Determine the (X, Y) coordinate at the center of the cell enclosing the given text.  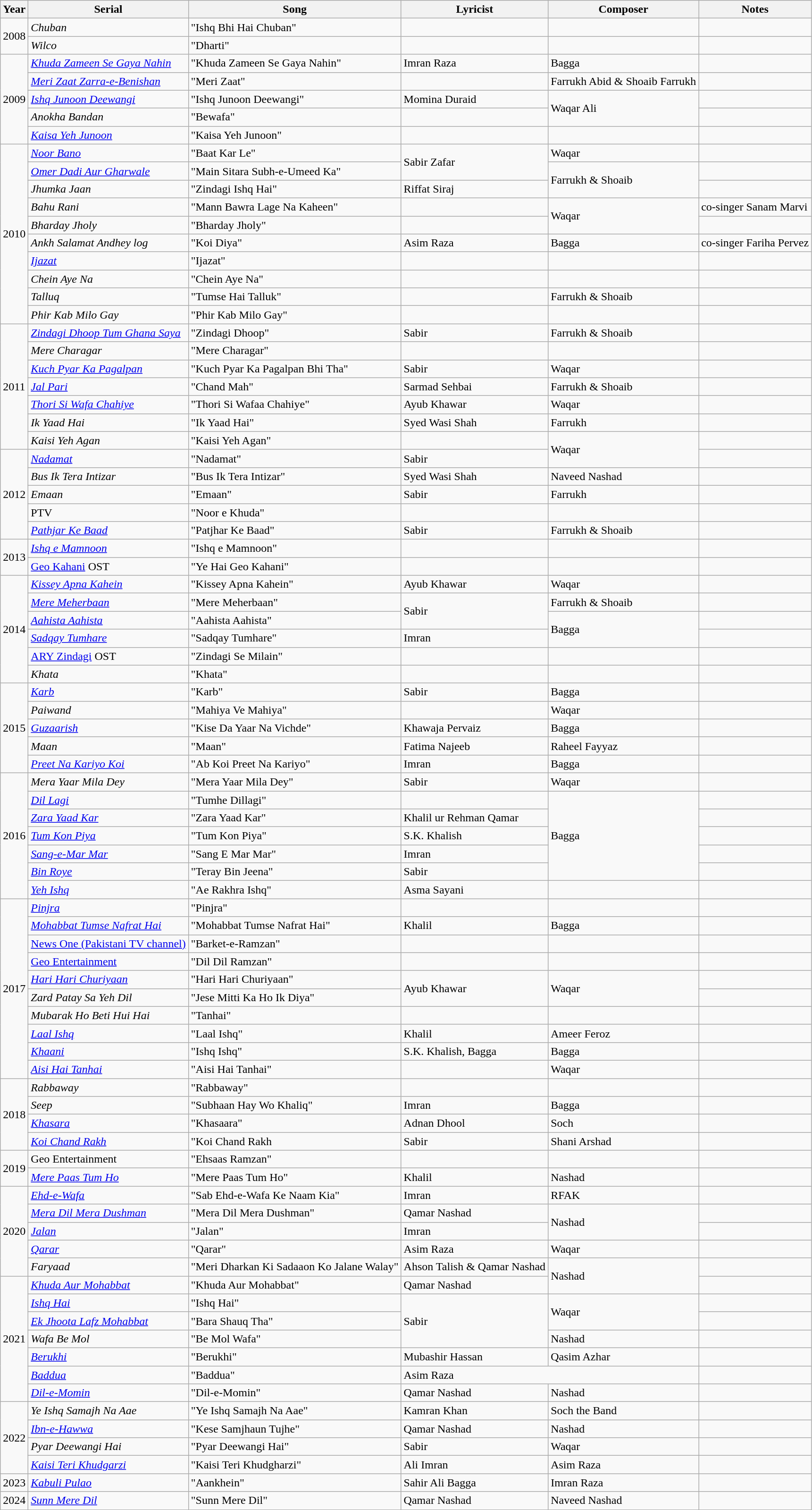
co-singer Sanam Marvi (755, 207)
"Khuda Zameen Se Gaya Nahin" (294, 63)
"Tum Kon Piya" (294, 836)
"Emaan" (294, 494)
Ali Imran (475, 1465)
Serial (109, 9)
2013 (14, 557)
"Khuda Aur Mohabbat" (294, 1285)
Tum Kon Piya (109, 836)
"Pinjra" (294, 908)
Wafa Be Mol (109, 1339)
Kaisa Yeh Junoon (109, 135)
2021 (14, 1339)
"Koi Diya" (294, 243)
"Ishq Ishq" (294, 1051)
"Zindagi Ishq Hai" (294, 189)
"Mere Paas Tum Ho" (294, 1177)
Ijazat (109, 261)
Song (294, 9)
Kabuli Pulao (109, 1483)
"Ishq Hai" (294, 1303)
Meri Zaat Zarra-e-Benishan (109, 81)
"Noor e Khuda" (294, 512)
2019 (14, 1168)
"Ik Yaad Hai" (294, 422)
"Jese Mitti Ka Ho Ik Diya" (294, 997)
Ye Ishq Samajh Na Aae (109, 1411)
"Ae Rakhra Ishq" (294, 890)
"Qarar" (294, 1249)
Mubarak Ho Beti Hui Hai (109, 1015)
"Baat Kar Le" (294, 153)
Soch the Band (624, 1411)
Phir Kab Milo Gay (109, 315)
Zard Patay Sa Yeh Dil (109, 997)
"Karb" (294, 692)
Baddua (109, 1375)
Mera Yaar Mila Dey (109, 782)
Chuban (109, 27)
Pinjra (109, 908)
Kaisi Teri Khudgarzi (109, 1465)
Ishq Hai (109, 1303)
"Kaisa Yeh Junoon" (294, 135)
Ishq Junoon Deewangi (109, 99)
Jalan (109, 1231)
"Koi Chand Rakh (294, 1141)
"Ye Hai Geo Kahani" (294, 566)
"Jalan" (294, 1231)
2023 (14, 1483)
Sadqay Tumhare (109, 638)
Rabbaway (109, 1087)
"Mann Bawra Lage Na Kaheen" (294, 207)
"Nadamat" (294, 458)
"Kissey Apna Kahein" (294, 584)
Dil-e-Momin (109, 1393)
Ankh Salamat Andhey log (109, 243)
Khasara (109, 1123)
Mere Charagar (109, 351)
Sabir Zafar (475, 162)
Nadamat (109, 458)
Pathjar Ke Baad (109, 531)
"Ijazat" (294, 261)
"Barket-e-Ramzan" (294, 944)
Bharday Jholy (109, 225)
Thori Si Wafa Chahiye (109, 405)
Khaani (109, 1051)
2008 (14, 36)
Mohabbat Tumse Nafrat Hai (109, 926)
Ek Jhoota Lafz Mohabbat (109, 1321)
"Aisi Hai Tanhai" (294, 1069)
Adnan Dhool (475, 1123)
"Ye Ishq Samajh Na Aae" (294, 1411)
2010 (14, 234)
Guzaarish (109, 728)
"Main Sitara Subh-e-Umeed Ka" (294, 171)
"Mere Meherbaan" (294, 602)
"Meri Zaat" (294, 81)
PTV (109, 512)
"Khata" (294, 674)
Zara Yaad Kar (109, 818)
Wilco (109, 45)
"Aahista Aahista" (294, 620)
Ehd-e-Wafa (109, 1195)
Bus Ik Tera Intizar (109, 476)
"Hari Hari Churiyaan" (294, 979)
Zindagi Dhoop Tum Ghana Saya (109, 333)
"Dharti" (294, 45)
"Sab Ehd-e-Wafa Ke Naam Kia" (294, 1195)
"Tumse Hai Talluk" (294, 297)
"Rabbaway" (294, 1087)
Farrukh Abid & Shoaib Farrukh (624, 81)
"Chand Mah" (294, 387)
"Dil Dil Ramzan" (294, 962)
Yeh Ishq (109, 890)
"Subhaan Hay Wo Khaliq" (294, 1105)
"Meri Dharkan Ki Sadaaon Ko Jalane Walay" (294, 1267)
Omer Dadi Aur Gharwale (109, 171)
"Laal Ishq" (294, 1033)
Mubashir Hassan (475, 1357)
2012 (14, 494)
2024 (14, 1501)
Fatima Najeeb (475, 746)
ARY Zindagi OST (109, 656)
Ameer Feroz (624, 1033)
Seep (109, 1105)
Jhumka Jaan (109, 189)
"Kaisi Yeh Agan" (294, 440)
"Ishq e Mamnoon" (294, 548)
"Sang E Mar Mar" (294, 854)
Waqar Ali (624, 108)
2011 (14, 387)
"Maan" (294, 746)
2009 (14, 99)
co-singer Fariha Pervez (755, 243)
Riffat Siraj (475, 189)
"Be Mol Wafa" (294, 1339)
Sang-e-Mar Mar (109, 854)
Ahson Talish & Qamar Nashad (475, 1267)
Anokha Bandan (109, 117)
"Bus Ik Tera Intizar" (294, 476)
Pyar Deewangi Hai (109, 1447)
Karb (109, 692)
S.K. Khalish, Bagga (475, 1051)
2015 (14, 728)
Lyricist (475, 9)
Noor Bano (109, 153)
"Tanhai" (294, 1015)
Maan (109, 746)
"Mera Dil Mera Dushman" (294, 1213)
"Bharday Jholy" (294, 225)
Kissey Apna Kahein (109, 584)
"Kaisi Teri Khudgharzi" (294, 1465)
Hari Hari Churiyaan (109, 979)
"Mohabbat Tumse Nafrat Hai" (294, 926)
"Zara Yaad Kar" (294, 818)
Khata (109, 674)
"Sadqay Tumhare" (294, 638)
"Chein Aye Na" (294, 279)
RFAK (624, 1195)
"Patjhar Ke Baad" (294, 531)
Khuda Aur Mohabbat (109, 1285)
"Mere Charagar" (294, 351)
Talluq (109, 297)
"Ab Koi Preet Na Kariyo" (294, 764)
Ishq e Mamnoon (109, 548)
Khuda Zameen Se Gaya Nahin (109, 63)
2014 (14, 629)
"Bewafa" (294, 117)
Aahista Aahista (109, 620)
"Mera Yaar Mila Dey" (294, 782)
"Ishq Junoon Deewangi" (294, 99)
"Zindagi Dhoop" (294, 333)
"Ehsaas Ramzan" (294, 1159)
2018 (14, 1114)
Shani Arshad (624, 1141)
S.K. Khalish (475, 836)
"Phir Kab Milo Gay" (294, 315)
"Teray Bin Jeena" (294, 872)
Mere Paas Tum Ho (109, 1177)
Sarmad Sehbai (475, 387)
2022 (14, 1438)
"Thori Si Wafaa Chahiye" (294, 405)
Bin Roye (109, 872)
Kaisi Yeh Agan (109, 440)
Berukhi (109, 1357)
Momina Duraid (475, 99)
Kamran Khan (475, 1411)
Kuch Pyar Ka Pagalpan (109, 369)
Qasim Azhar (624, 1357)
"Ishq Bhi Hai Chuban" (294, 27)
"Sunn Mere Dil" (294, 1501)
Aisi Hai Tanhai (109, 1069)
"Tumhe Dillagi" (294, 800)
Koi Chand Rakh (109, 1141)
Ibn-e-Hawwa (109, 1429)
Geo Kahani OST (109, 566)
Chein Aye Na (109, 279)
"Khasaara" (294, 1123)
Sahir Ali Bagga (475, 1483)
"Mahiya Ve Mahiya" (294, 710)
Emaan (109, 494)
Mere Meherbaan (109, 602)
Qarar (109, 1249)
Preet Na Kariyo Koi (109, 764)
"Baddua" (294, 1375)
Paiwand (109, 710)
"Berukhi" (294, 1357)
Faryaad (109, 1267)
"Kise Da Yaar Na Vichde" (294, 728)
2016 (14, 835)
"Dil-e-Momin" (294, 1393)
Year (14, 9)
Asma Sayani (475, 890)
Composer (624, 9)
Khawaja Pervaiz (475, 728)
Soch (624, 1123)
"Pyar Deewangi Hai" (294, 1447)
Jal Pari (109, 387)
"Aankhein" (294, 1483)
Dil Lagi (109, 800)
"Kuch Pyar Ka Pagalpan Bhi Tha" (294, 369)
"Bara Shauq Tha" (294, 1321)
2017 (14, 988)
Bahu Rani (109, 207)
Raheel Fayyaz (624, 746)
"Kese Samjhaun Tujhe" (294, 1429)
Notes (755, 9)
Sunn Mere Dil (109, 1501)
2020 (14, 1231)
"Zindagi Se Milain" (294, 656)
Mera Dil Mera Dushman (109, 1213)
Khalil ur Rehman Qamar (475, 818)
Ik Yaad Hai (109, 422)
Laal Ishq (109, 1033)
News One (Pakistani TV channel) (109, 944)
